Return the (X, Y) coordinate for the center point of the cell that contains the specified text.  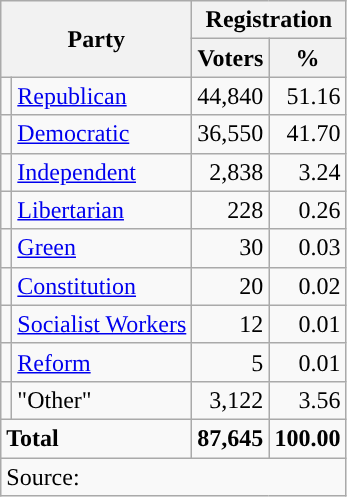
30 (230, 248)
3,122 (230, 400)
0.26 (308, 210)
228 (230, 210)
Reform (102, 362)
3.56 (308, 400)
% (308, 58)
20 (230, 286)
3.24 (308, 172)
Source: (174, 477)
Party (96, 39)
5 (230, 362)
100.00 (308, 438)
0.03 (308, 248)
"Other" (102, 400)
Democratic (102, 134)
Registration (269, 20)
44,840 (230, 96)
36,550 (230, 134)
Republican (102, 96)
12 (230, 324)
Green (102, 248)
87,645 (230, 438)
Total (96, 438)
Independent (102, 172)
0.02 (308, 286)
Constitution (102, 286)
2,838 (230, 172)
Socialist Workers (102, 324)
41.70 (308, 134)
51.16 (308, 96)
Voters (230, 58)
Libertarian (102, 210)
